Search for the cell housing the specified text and yield its [x, y] center coordinate. 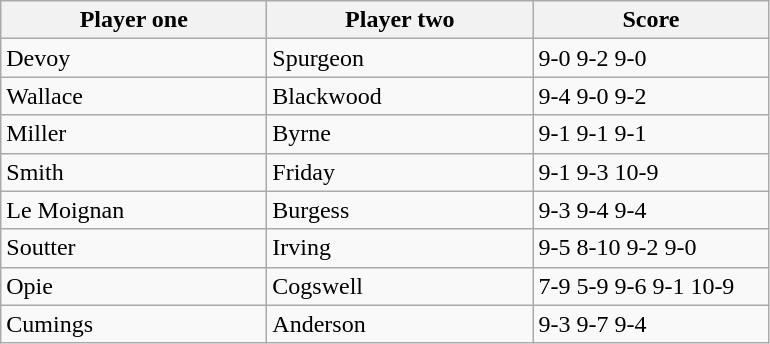
Smith [134, 172]
Blackwood [400, 96]
Le Moignan [134, 210]
9-1 9-3 10-9 [651, 172]
9-3 9-4 9-4 [651, 210]
Cogswell [400, 286]
Byrne [400, 134]
Miller [134, 134]
Player two [400, 20]
Score [651, 20]
Devoy [134, 58]
Spurgeon [400, 58]
9-0 9-2 9-0 [651, 58]
7-9 5-9 9-6 9-1 10-9 [651, 286]
9-1 9-1 9-1 [651, 134]
9-5 8-10 9-2 9-0 [651, 248]
Wallace [134, 96]
Burgess [400, 210]
9-4 9-0 9-2 [651, 96]
Opie [134, 286]
9-3 9-7 9-4 [651, 324]
Soutter [134, 248]
Anderson [400, 324]
Cumings [134, 324]
Player one [134, 20]
Friday [400, 172]
Irving [400, 248]
